Search for the cell housing the specified text and yield its (x, y) center coordinate. 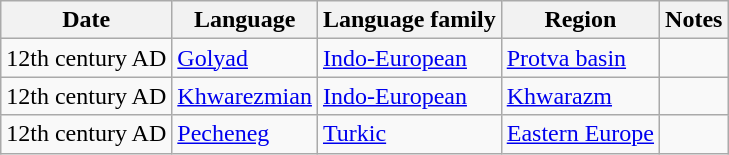
Region (580, 20)
Language (245, 20)
Eastern Europe (580, 134)
Pecheneg (245, 134)
Turkic (409, 134)
Khwarezmian (245, 96)
Golyad (245, 58)
Protva basin (580, 58)
Language family (409, 20)
Khwarazm (580, 96)
Date (86, 20)
Notes (694, 20)
